Scan for the cell matching the given text and deliver its [X, Y] coordinate at center. 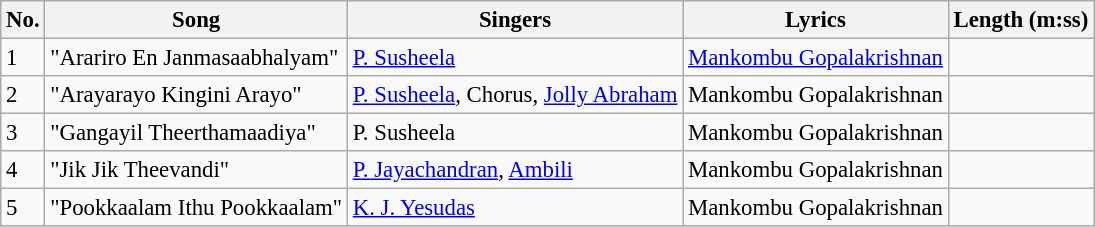
5 [23, 208]
Singers [514, 20]
Length (m:ss) [1020, 20]
"Arariro En Janmasaabhalyam" [196, 58]
P. Jayachandran, Ambili [514, 170]
Song [196, 20]
"Gangayil Theerthamaadiya" [196, 133]
"Pookkaalam Ithu Pookkaalam" [196, 208]
Lyrics [816, 20]
4 [23, 170]
No. [23, 20]
P. Susheela, Chorus, Jolly Abraham [514, 95]
2 [23, 95]
K. J. Yesudas [514, 208]
"Arayarayo Kingini Arayo" [196, 95]
1 [23, 58]
"Jik Jik Theevandi" [196, 170]
3 [23, 133]
